Search for the cell housing the specified text and yield its [X, Y] center coordinate. 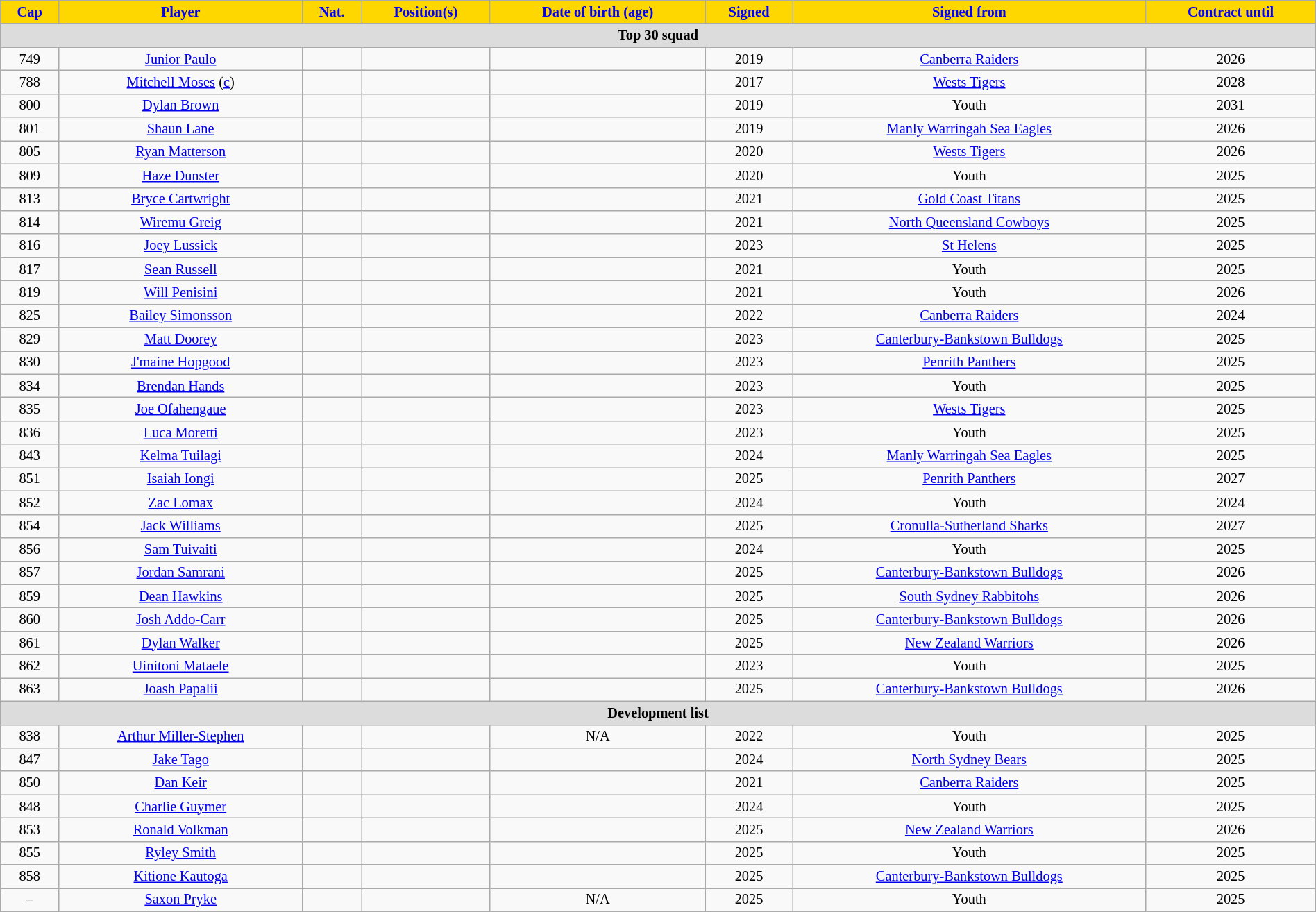
816 [30, 246]
862 [30, 666]
Isaiah Iongi [180, 479]
2028 [1231, 82]
814 [30, 222]
749 [30, 59]
Player [180, 12]
801 [30, 129]
852 [30, 503]
– [30, 900]
Contract until [1231, 12]
Luca Moretti [180, 432]
Brendan Hands [180, 386]
Arthur Miller-Stephen [180, 736]
Ryley Smith [180, 853]
859 [30, 596]
857 [30, 573]
851 [30, 479]
Dylan Walker [180, 643]
Cronulla-Sutherland Sharks [969, 526]
St Helens [969, 246]
Mitchell Moses (c) [180, 82]
850 [30, 783]
788 [30, 82]
Gold Coast Titans [969, 199]
817 [30, 269]
825 [30, 316]
Bryce Cartwright [180, 199]
Matt Doorey [180, 339]
Shaun Lane [180, 129]
860 [30, 619]
Dan Keir [180, 783]
843 [30, 456]
Jack Williams [180, 526]
809 [30, 176]
2017 [748, 82]
856 [30, 549]
847 [30, 759]
Will Penisini [180, 292]
North Sydney Bears [969, 759]
Saxon Pryke [180, 900]
Charlie Guymer [180, 807]
830 [30, 362]
Ronald Volkman [180, 829]
2031 [1231, 105]
Sean Russell [180, 269]
Bailey Simonsson [180, 316]
J'maine Hopgood [180, 362]
813 [30, 199]
836 [30, 432]
Junior Paulo [180, 59]
Cap [30, 12]
Ryan Matterson [180, 152]
800 [30, 105]
855 [30, 853]
Nat. [332, 12]
834 [30, 386]
Development list [658, 713]
Kelma Tuilagi [180, 456]
Date of birth (age) [598, 12]
863 [30, 689]
Wiremu Greig [180, 222]
858 [30, 877]
853 [30, 829]
North Queensland Cowboys [969, 222]
Jake Tago [180, 759]
Dylan Brown [180, 105]
805 [30, 152]
829 [30, 339]
Sam Tuivaiti [180, 549]
861 [30, 643]
838 [30, 736]
Signed from [969, 12]
Kitione Kautoga [180, 877]
Uinitoni Mataele [180, 666]
Dean Hawkins [180, 596]
Top 30 squad [658, 35]
Joash Papalii [180, 689]
Joe Ofahengaue [180, 409]
854 [30, 526]
Jordan Samrani [180, 573]
819 [30, 292]
South Sydney Rabbitohs [969, 596]
Joey Lussick [180, 246]
Position(s) [426, 12]
Haze Dunster [180, 176]
Signed [748, 12]
835 [30, 409]
Zac Lomax [180, 503]
848 [30, 807]
Josh Addo-Carr [180, 619]
